Return (x, y) of the center of cell containing provided text 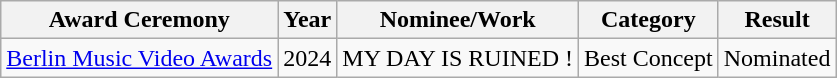
Category (649, 20)
Year (308, 20)
Nominee/Work (458, 20)
2024 (308, 58)
Award Ceremony (140, 20)
Result (777, 20)
Berlin Music Video Awards (140, 58)
MY DAY IS RUINED ! (458, 58)
Nominated (777, 58)
Best Concept (649, 58)
